Identify which cell holds the provided text, then report its (X, Y) central coordinate. 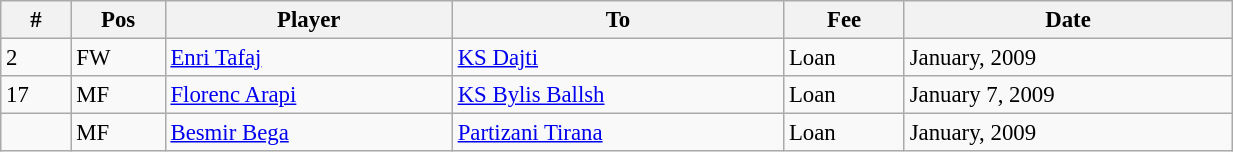
KS Dajti (618, 58)
Player (308, 20)
2 (36, 58)
FW (118, 58)
Fee (844, 20)
# (36, 20)
17 (36, 95)
To (618, 20)
KS Bylis Ballsh (618, 95)
Enri Tafaj (308, 58)
Date (1068, 20)
Florenc Arapi (308, 95)
Partizani Tirana (618, 133)
Pos (118, 20)
Besmir Bega (308, 133)
January 7, 2009 (1068, 95)
